Find where the given text appears and provide that cell's center as (X, Y) coordinate. 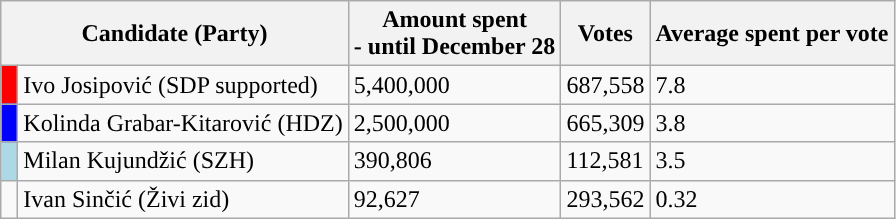
687,558 (606, 85)
665,309 (606, 123)
Amount spent- until December 28 (454, 34)
2,500,000 (454, 123)
293,562 (606, 199)
0.32 (772, 199)
5,400,000 (454, 85)
3.5 (772, 161)
Votes (606, 34)
92,627 (454, 199)
Candidate (Party) (175, 34)
Ivan Sinčić (Živi zid) (183, 199)
Average spent per vote (772, 34)
112,581 (606, 161)
3.8 (772, 123)
390,806 (454, 161)
Milan Kujundžić (SZH) (183, 161)
Ivo Josipović (SDP supported) (183, 85)
Kolinda Grabar-Kitarović (HDZ) (183, 123)
7.8 (772, 85)
